Extract the [X, Y] coordinate from the center of the cell holding the provided text.  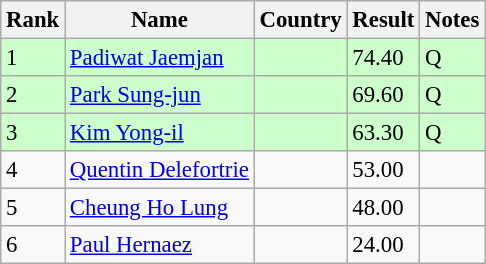
4 [33, 170]
Quentin Delefortrie [160, 170]
74.40 [384, 58]
Name [160, 20]
1 [33, 58]
Park Sung-jun [160, 95]
Kim Yong-il [160, 133]
69.60 [384, 95]
Result [384, 20]
Notes [452, 20]
6 [33, 245]
63.30 [384, 133]
53.00 [384, 170]
Cheung Ho Lung [160, 208]
48.00 [384, 208]
Paul Hernaez [160, 245]
24.00 [384, 245]
Padiwat Jaemjan [160, 58]
Rank [33, 20]
3 [33, 133]
5 [33, 208]
Country [300, 20]
2 [33, 95]
